Return the (x, y) coordinate for the center point of the cell that contains the specified text.  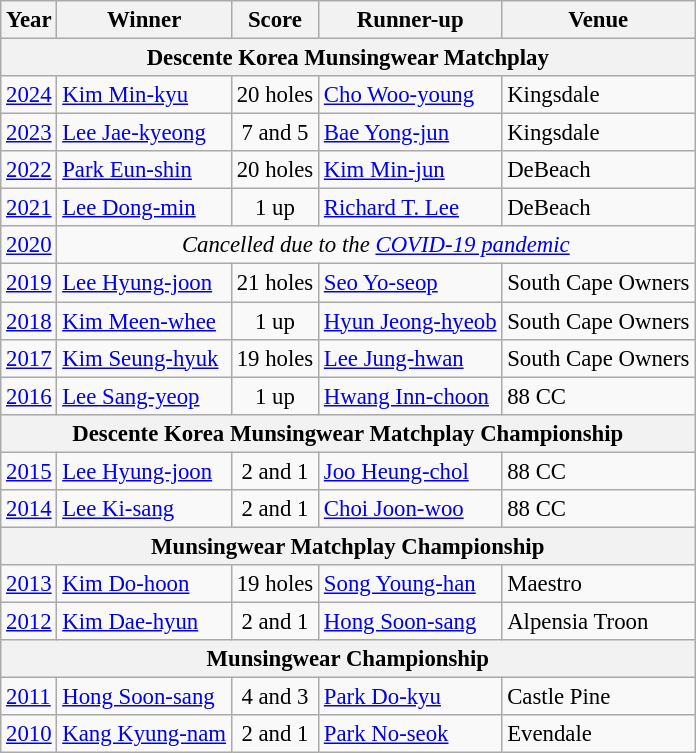
Score (274, 20)
Lee Jung-hwan (410, 358)
2021 (29, 208)
Kim Seung-hyuk (144, 358)
Bae Yong-jun (410, 133)
Kim Do-hoon (144, 584)
Venue (598, 20)
Choi Joon-woo (410, 509)
Park Eun-shin (144, 170)
Descente Korea Munsingwear Matchplay Championship (348, 433)
Winner (144, 20)
Munsingwear Matchplay Championship (348, 546)
Song Young-han (410, 584)
2014 (29, 509)
Lee Dong-min (144, 208)
Maestro (598, 584)
Kim Min-jun (410, 170)
Cho Woo-young (410, 95)
Lee Sang-yeop (144, 396)
2024 (29, 95)
2011 (29, 697)
7 and 5 (274, 133)
2022 (29, 170)
Cancelled due to the COVID-19 pandemic (376, 245)
2017 (29, 358)
Kim Meen-whee (144, 321)
Castle Pine (598, 697)
Runner-up (410, 20)
2023 (29, 133)
Seo Yo-seop (410, 283)
Year (29, 20)
Kang Kyung-nam (144, 734)
2013 (29, 584)
Richard T. Lee (410, 208)
Hyun Jeong-hyeob (410, 321)
Kim Min-kyu (144, 95)
4 and 3 (274, 697)
Kim Dae-hyun (144, 621)
2015 (29, 471)
2016 (29, 396)
Park Do-kyu (410, 697)
2010 (29, 734)
Joo Heung-chol (410, 471)
2012 (29, 621)
Lee Jae-kyeong (144, 133)
Alpensia Troon (598, 621)
Descente Korea Munsingwear Matchplay (348, 58)
2019 (29, 283)
2020 (29, 245)
2018 (29, 321)
Hwang Inn-choon (410, 396)
Munsingwear Championship (348, 659)
Lee Ki-sang (144, 509)
Park No-seok (410, 734)
21 holes (274, 283)
Evendale (598, 734)
